Return (X, Y) of the center of cell containing provided text 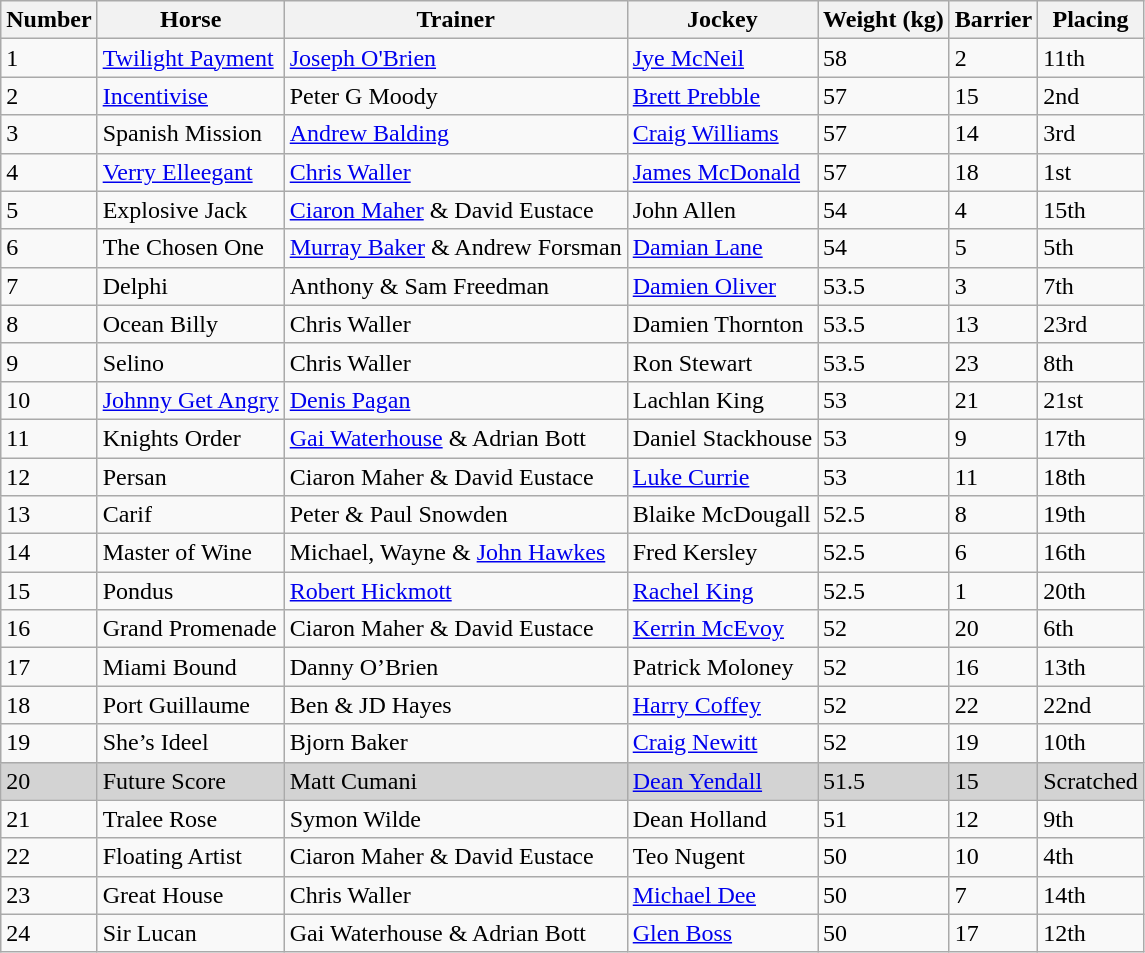
17th (1091, 438)
Brett Prebble (722, 96)
12th (1091, 933)
Dean Holland (722, 819)
21st (1091, 400)
6th (1091, 629)
Symon Wilde (456, 819)
23rd (1091, 324)
Spanish Mission (190, 134)
7th (1091, 286)
Denis Pagan (456, 400)
John Allen (722, 210)
13th (1091, 667)
24 (49, 933)
Incentivise (190, 96)
Anthony & Sam Freedman (456, 286)
Verry Elleegant (190, 172)
Persan (190, 477)
18th (1091, 477)
Craig Newitt (722, 743)
Luke Currie (722, 477)
Peter & Paul Snowden (456, 515)
Placing (1091, 20)
9th (1091, 819)
22nd (1091, 705)
20th (1091, 591)
Sir Lucan (190, 933)
Port Guillaume (190, 705)
Kerrin McEvoy (722, 629)
Horse (190, 20)
58 (884, 58)
51 (884, 819)
10th (1091, 743)
Glen Boss (722, 933)
15th (1091, 210)
Ron Stewart (722, 362)
Blaike McDougall (722, 515)
The Chosen One (190, 248)
14th (1091, 895)
5th (1091, 248)
Murray Baker & Andrew Forsman (456, 248)
Johnny Get Angry (190, 400)
Weight (kg) (884, 20)
Knights Order (190, 438)
Barrier (993, 20)
Future Score (190, 781)
Damian Lane (722, 248)
Explosive Jack (190, 210)
19th (1091, 515)
Miami Bound (190, 667)
Peter G Moody (456, 96)
Trainer (456, 20)
Floating Artist (190, 857)
Delphi (190, 286)
Lachlan King (722, 400)
Danny O’Brien (456, 667)
She’s Ideel (190, 743)
Great House (190, 895)
4th (1091, 857)
51.5 (884, 781)
Michael, Wayne & John Hawkes (456, 553)
Carif (190, 515)
Bjorn Baker (456, 743)
Tralee Rose (190, 819)
8th (1091, 362)
James McDonald (722, 172)
Selino (190, 362)
Andrew Balding (456, 134)
2nd (1091, 96)
Harry Coffey (722, 705)
Grand Promenade (190, 629)
Pondus (190, 591)
3rd (1091, 134)
Scratched (1091, 781)
Matt Cumani (456, 781)
Twilight Payment (190, 58)
Master of Wine (190, 553)
Joseph O'Brien (456, 58)
16th (1091, 553)
Fred Kersley (722, 553)
Craig Williams (722, 134)
Rachel King (722, 591)
Patrick Moloney (722, 667)
Number (49, 20)
Damien Thornton (722, 324)
Ocean Billy (190, 324)
Dean Yendall (722, 781)
Jockey (722, 20)
Daniel Stackhouse (722, 438)
1st (1091, 172)
Michael Dee (722, 895)
Robert Hickmott (456, 591)
Teo Nugent (722, 857)
Damien Oliver (722, 286)
Jye McNeil (722, 58)
Ben & JD Hayes (456, 705)
11th (1091, 58)
